Find where the given text appears and provide that cell's center as (X, Y) coordinate. 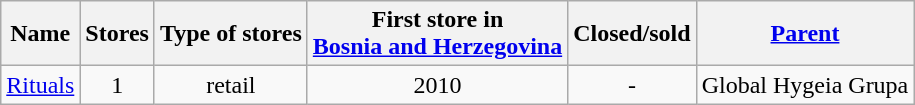
- (632, 85)
Closed/sold (632, 34)
Type of stores (230, 34)
2010 (437, 85)
Rituals (40, 85)
1 (118, 85)
Parent (805, 34)
First store inBosnia and Herzegovina (437, 34)
Global Hygeia Grupa (805, 85)
Stores (118, 34)
Name (40, 34)
retail (230, 85)
